From the cell containing the given text, extract its center point as (x, y) coordinate. 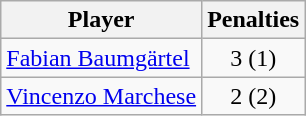
Player (102, 20)
Penalties (254, 20)
2 (2) (254, 96)
Vincenzo Marchese (102, 96)
Fabian Baumgärtel (102, 58)
3 (1) (254, 58)
